Provide the [x, y] coordinate of the cell's center where the given text is located.  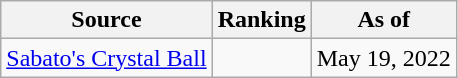
As of [384, 20]
Ranking [262, 20]
May 19, 2022 [384, 58]
Sabato's Crystal Ball [106, 58]
Source [106, 20]
